Extract the (X, Y) coordinate from the center of the cell holding the provided text.  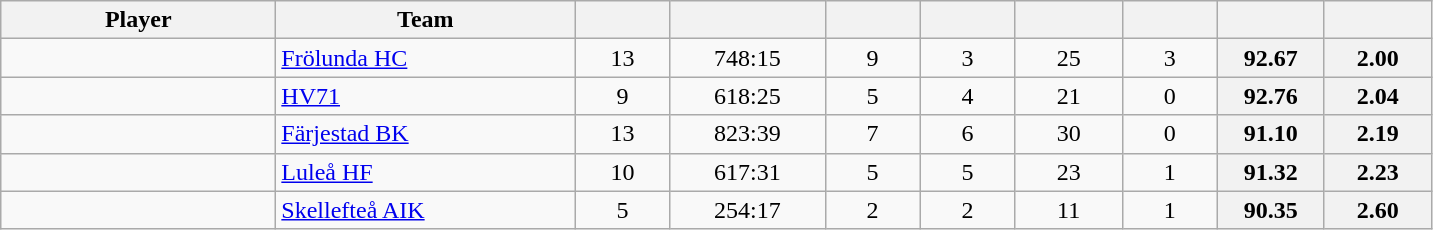
823:39 (748, 134)
HV71 (426, 96)
254:17 (748, 210)
30 (1068, 134)
2.04 (1378, 96)
25 (1068, 58)
21 (1068, 96)
Team (426, 20)
91.10 (1270, 134)
11 (1068, 210)
617:31 (748, 172)
6 (968, 134)
618:25 (748, 96)
2.23 (1378, 172)
Luleå HF (426, 172)
Skellefteå AIK (426, 210)
90.35 (1270, 210)
10 (622, 172)
Frölunda HC (426, 58)
748:15 (748, 58)
Player (138, 20)
23 (1068, 172)
2.00 (1378, 58)
7 (872, 134)
92.67 (1270, 58)
Färjestad BK (426, 134)
2.19 (1378, 134)
91.32 (1270, 172)
4 (968, 96)
2.60 (1378, 210)
92.76 (1270, 96)
